From the cell containing the given text, extract its center point as (x, y) coordinate. 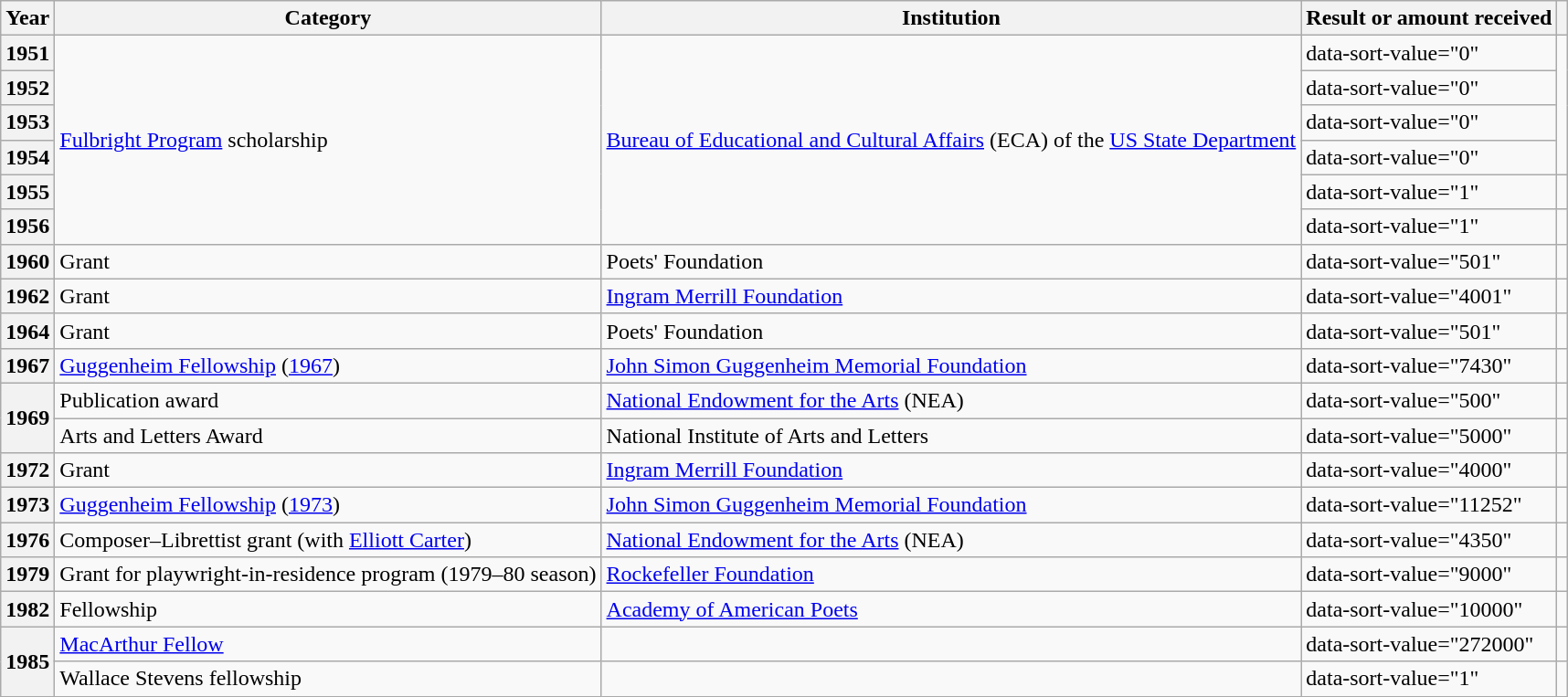
Year (27, 18)
1964 (27, 331)
data-sort-value="4350" (1429, 540)
data-sort-value="272000" (1429, 644)
1976 (27, 540)
Fellowship (328, 609)
data-sort-value="5000" (1429, 436)
1960 (27, 261)
Fulbright Program scholarship (328, 140)
National Institute of Arts and Letters (951, 436)
Composer–Librettist grant (with Elliott Carter) (328, 540)
1951 (27, 53)
Grant for playwright‐in‐residence program (1979–80 season) (328, 575)
data-sort-value="4000" (1429, 470)
1955 (27, 192)
MacArthur Fellow (328, 644)
1967 (27, 365)
Wallace Stevens fellowship (328, 679)
Bureau of Educational and Cultural Affairs (ECA) of the US State Department (951, 140)
Rockefeller Foundation (951, 575)
1952 (27, 88)
Academy of American Poets (951, 609)
data-sort-value="11252" (1429, 505)
Result or amount received (1429, 18)
Institution (951, 18)
1953 (27, 122)
data-sort-value="10000" (1429, 609)
Guggenheim Fellowship (1967) (328, 365)
Guggenheim Fellowship (1973) (328, 505)
1982 (27, 609)
1962 (27, 296)
data-sort-value="7430" (1429, 365)
Arts and Letters Award (328, 436)
data-sort-value="500" (1429, 400)
1969 (27, 417)
1973 (27, 505)
data-sort-value="9000" (1429, 575)
1954 (27, 157)
data-sort-value="4001" (1429, 296)
1979 (27, 575)
1972 (27, 470)
1985 (27, 661)
Category (328, 18)
1956 (27, 227)
Publication award (328, 400)
